Pinpoint the cell where the given text exists, returning its [x, y] midpoint coordinate. 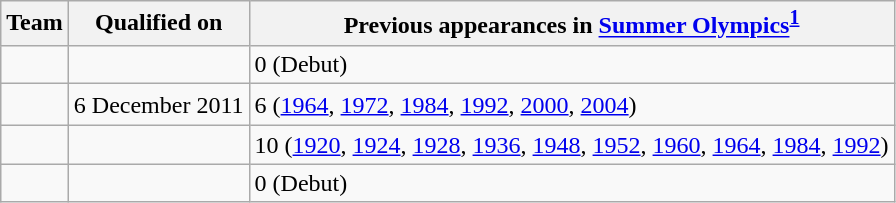
6 December 2011 [158, 104]
6 (1964, 1972, 1984, 1992, 2000, 2004) [572, 104]
Previous appearances in Summer Olympics1 [572, 24]
10 (1920, 1924, 1928, 1936, 1948, 1952, 1960, 1964, 1984, 1992) [572, 145]
Team [35, 24]
Qualified on [158, 24]
